Extract the (X, Y) coordinate from the center of the cell holding the provided text.  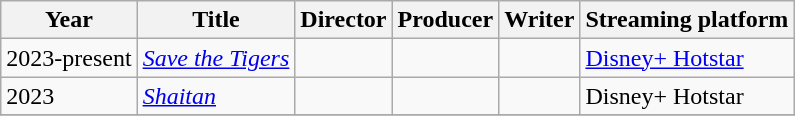
Streaming platform (687, 20)
Year (69, 20)
Director (344, 20)
Shaitan (216, 96)
2023-present (69, 58)
2023 (69, 96)
Writer (540, 20)
Save the Tigers (216, 58)
Producer (446, 20)
Title (216, 20)
